Return the (x, y) coordinate for the center point of the cell that contains the specified text.  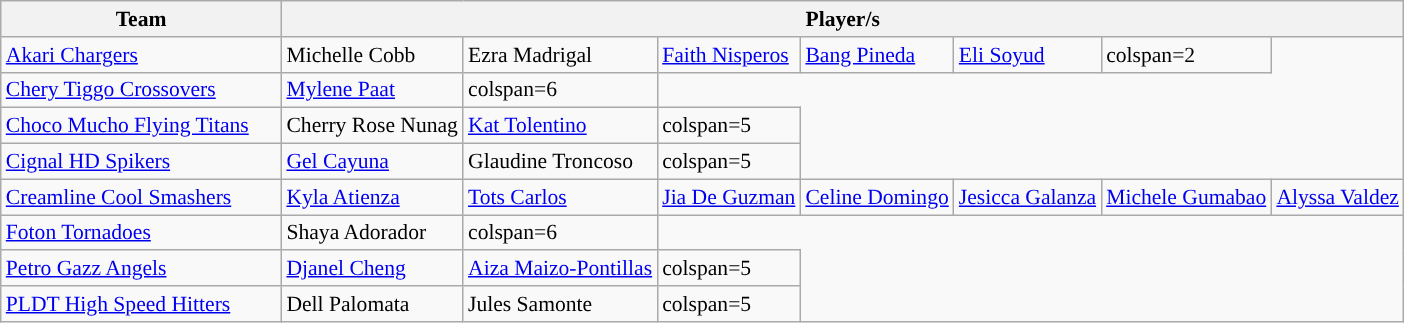
Michelle Cobb (372, 55)
Kyla Atienza (372, 197)
Jesicca Galanza (1028, 197)
Cignal HD Spikers (142, 162)
Jia De Guzman (728, 197)
Ezra Madrigal (560, 55)
Akari Chargers (142, 55)
Chery Tiggo Crossovers (142, 90)
Dell Palomata (372, 304)
Aiza Maizo-Pontillas (560, 269)
Bang Pineda (876, 55)
Mylene Paat (372, 90)
Choco Mucho Flying Titans (142, 126)
Tots Carlos (560, 197)
Player/s (842, 19)
Gel Cayuna (372, 162)
Djanel Cheng (372, 269)
Celine Domingo (876, 197)
Cherry Rose Nunag (372, 126)
Kat Tolentino (560, 126)
Shaya Adorador (372, 233)
colspan=2 (1186, 55)
Creamline Cool Smashers (142, 197)
Eli Soyud (1028, 55)
Foton Tornadoes (142, 233)
Jules Samonte (560, 304)
Petro Gazz Angels (142, 269)
PLDT High Speed Hitters (142, 304)
Team (142, 19)
Faith Nisperos (728, 55)
Alyssa Valdez (1338, 197)
Michele Gumabao (1186, 197)
Glaudine Troncoso (560, 162)
